Find where the given text appears and provide that cell's center as [X, Y] coordinate. 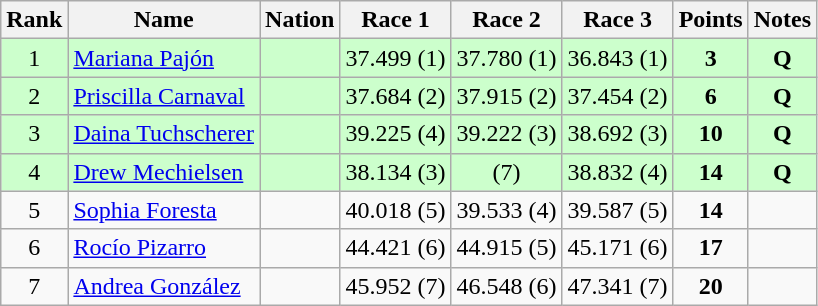
Mariana Pajón [164, 58]
1 [34, 58]
39.222 (3) [506, 134]
(7) [506, 172]
Drew Mechielsen [164, 172]
39.533 (4) [506, 210]
45.952 (7) [396, 286]
Rocío Pizarro [164, 248]
5 [34, 210]
4 [34, 172]
Name [164, 20]
39.225 (4) [396, 134]
Daina Tuchscherer [164, 134]
Race 1 [396, 20]
40.018 (5) [396, 210]
17 [710, 248]
Sophia Foresta [164, 210]
Race 3 [618, 20]
2 [34, 96]
Andrea González [164, 286]
Notes [782, 20]
7 [34, 286]
Priscilla Carnaval [164, 96]
Rank [34, 20]
Nation [300, 20]
38.832 (4) [618, 172]
45.171 (6) [618, 248]
20 [710, 286]
Race 2 [506, 20]
37.780 (1) [506, 58]
46.548 (6) [506, 286]
47.341 (7) [618, 286]
38.692 (3) [618, 134]
37.915 (2) [506, 96]
10 [710, 134]
38.134 (3) [396, 172]
37.454 (2) [618, 96]
44.915 (5) [506, 248]
Points [710, 20]
36.843 (1) [618, 58]
39.587 (5) [618, 210]
44.421 (6) [396, 248]
37.684 (2) [396, 96]
37.499 (1) [396, 58]
